Scan for the cell matching the given text and deliver its [x, y] coordinate at center. 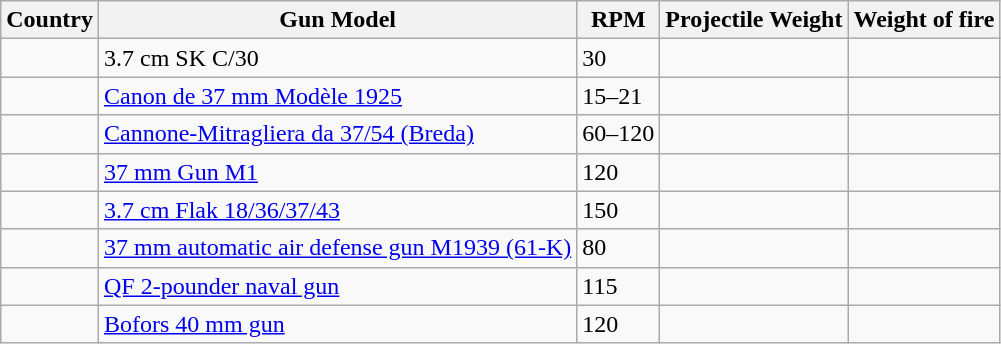
Projectile Weight [754, 20]
80 [618, 248]
37 mm Gun M1 [337, 172]
Weight of fire [924, 20]
3.7 cm Flak 18/36/37/43 [337, 210]
3.7 cm SK C/30 [337, 58]
Bofors 40 mm gun [337, 324]
Gun Model [337, 20]
60–120 [618, 134]
QF 2-pounder naval gun [337, 286]
37 mm automatic air defense gun M1939 (61-K) [337, 248]
115 [618, 286]
30 [618, 58]
15–21 [618, 96]
Canon de 37 mm Modèle 1925 [337, 96]
150 [618, 210]
RPM [618, 20]
Country [50, 20]
Cannone-Mitragliera da 37/54 (Breda) [337, 134]
